Return [x, y] of the center of cell containing provided text 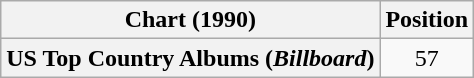
US Top Country Albums (Billboard) [190, 58]
Chart (1990) [190, 20]
Position [427, 20]
57 [427, 58]
